Provide the [X, Y] coordinate of the cell's center where the given text is located.  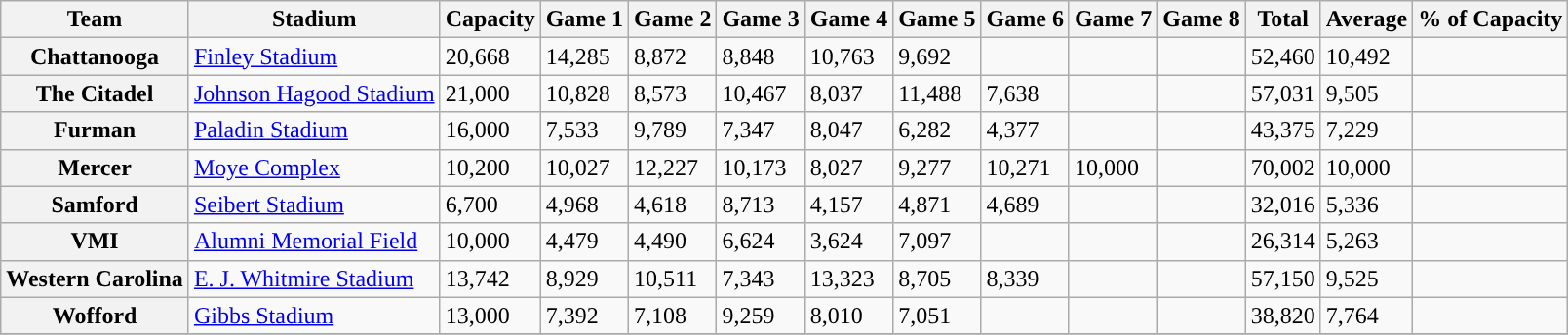
9,505 [1367, 93]
7,108 [673, 316]
8,705 [937, 279]
26,314 [1283, 242]
8,713 [761, 205]
6,700 [490, 205]
8,872 [673, 56]
7,764 [1367, 316]
Finley Stadium [314, 56]
Samford [96, 205]
4,377 [1025, 130]
52,460 [1283, 56]
4,689 [1025, 205]
7,638 [1025, 93]
Game 7 [1113, 19]
8,027 [848, 167]
10,511 [673, 279]
11,488 [937, 93]
4,157 [848, 205]
7,229 [1367, 130]
Game 2 [673, 19]
8,848 [761, 56]
10,173 [761, 167]
10,027 [584, 167]
Game 1 [584, 19]
% of Capacity [1490, 19]
7,533 [584, 130]
Furman [96, 130]
9,525 [1367, 279]
Johnson Hagood Stadium [314, 93]
5,336 [1367, 205]
20,668 [490, 56]
5,263 [1367, 242]
10,763 [848, 56]
Gibbs Stadium [314, 316]
7,343 [761, 279]
Seibert Stadium [314, 205]
57,031 [1283, 93]
6,282 [937, 130]
8,929 [584, 279]
14,285 [584, 56]
Stadium [314, 19]
8,010 [848, 316]
9,259 [761, 316]
8,573 [673, 93]
Average [1367, 19]
8,047 [848, 130]
8,037 [848, 93]
10,467 [761, 93]
10,828 [584, 93]
Paladin Stadium [314, 130]
4,968 [584, 205]
4,479 [584, 242]
7,051 [937, 316]
9,789 [673, 130]
4,618 [673, 205]
Game 5 [937, 19]
7,392 [584, 316]
21,000 [490, 93]
Moye Complex [314, 167]
7,347 [761, 130]
Game 6 [1025, 19]
8,339 [1025, 279]
43,375 [1283, 130]
Alumni Memorial Field [314, 242]
The Citadel [96, 93]
13,742 [490, 279]
Team [96, 19]
Total [1283, 19]
57,150 [1283, 279]
Chattanooga [96, 56]
10,200 [490, 167]
6,624 [761, 242]
10,271 [1025, 167]
7,097 [937, 242]
9,692 [937, 56]
13,000 [490, 316]
12,227 [673, 167]
Game 8 [1201, 19]
32,016 [1283, 205]
Mercer [96, 167]
13,323 [848, 279]
70,002 [1283, 167]
4,871 [937, 205]
10,492 [1367, 56]
38,820 [1283, 316]
E. J. Whitmire Stadium [314, 279]
Game 3 [761, 19]
16,000 [490, 130]
Wofford [96, 316]
Capacity [490, 19]
4,490 [673, 242]
3,624 [848, 242]
9,277 [937, 167]
Game 4 [848, 19]
VMI [96, 242]
Western Carolina [96, 279]
